Scan for the cell matching the given text and deliver its [X, Y] coordinate at center. 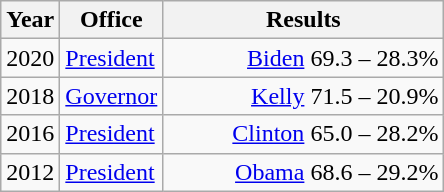
2012 [30, 172]
Year [30, 20]
Kelly 71.5 – 20.9% [304, 96]
2016 [30, 134]
Biden 69.3 – 28.3% [304, 58]
Clinton 65.0 – 28.2% [304, 134]
Results [304, 20]
2018 [30, 96]
2020 [30, 58]
Office [112, 20]
Governor [112, 96]
Obama 68.6 – 29.2% [304, 172]
